From the cell containing the given text, extract its center point as (x, y) coordinate. 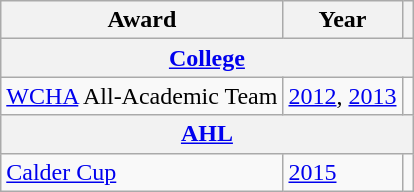
Year (342, 20)
2015 (342, 172)
College (207, 58)
AHL (207, 134)
2012, 2013 (342, 96)
Award (142, 20)
WCHA All-Academic Team (142, 96)
Calder Cup (142, 172)
